Identify which cell holds the provided text, then report its (x, y) central coordinate. 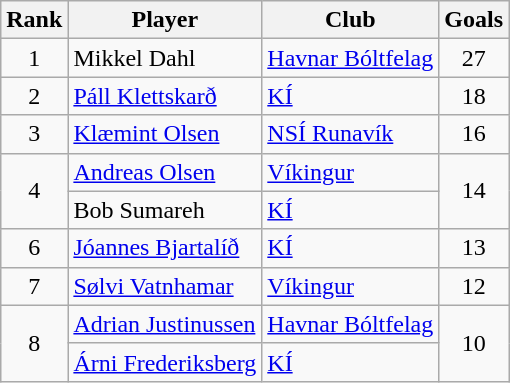
4 (34, 191)
3 (34, 134)
16 (474, 134)
Goals (474, 20)
Klæmint Olsen (165, 134)
Árni Frederiksberg (165, 362)
Mikkel Dahl (165, 58)
NSÍ Runavík (350, 134)
8 (34, 343)
Rank (34, 20)
14 (474, 191)
7 (34, 286)
Jóannes Bjartalíð (165, 248)
18 (474, 96)
Sølvi Vatnhamar (165, 286)
6 (34, 248)
Adrian Justinussen (165, 324)
Páll Klettskarð (165, 96)
10 (474, 343)
13 (474, 248)
Player (165, 20)
27 (474, 58)
1 (34, 58)
Club (350, 20)
2 (34, 96)
Bob Sumareh (165, 210)
Andreas Olsen (165, 172)
12 (474, 286)
